Provide the [X, Y] coordinate of the cell's center where the given text is located.  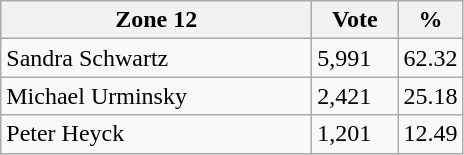
12.49 [430, 134]
Michael Urminsky [156, 96]
% [430, 20]
Peter Heyck [156, 134]
Zone 12 [156, 20]
Vote [355, 20]
25.18 [430, 96]
5,991 [355, 58]
2,421 [355, 96]
62.32 [430, 58]
1,201 [355, 134]
Sandra Schwartz [156, 58]
